Capture the cell that displays the provided text and extract its [x, y] central coordinate. 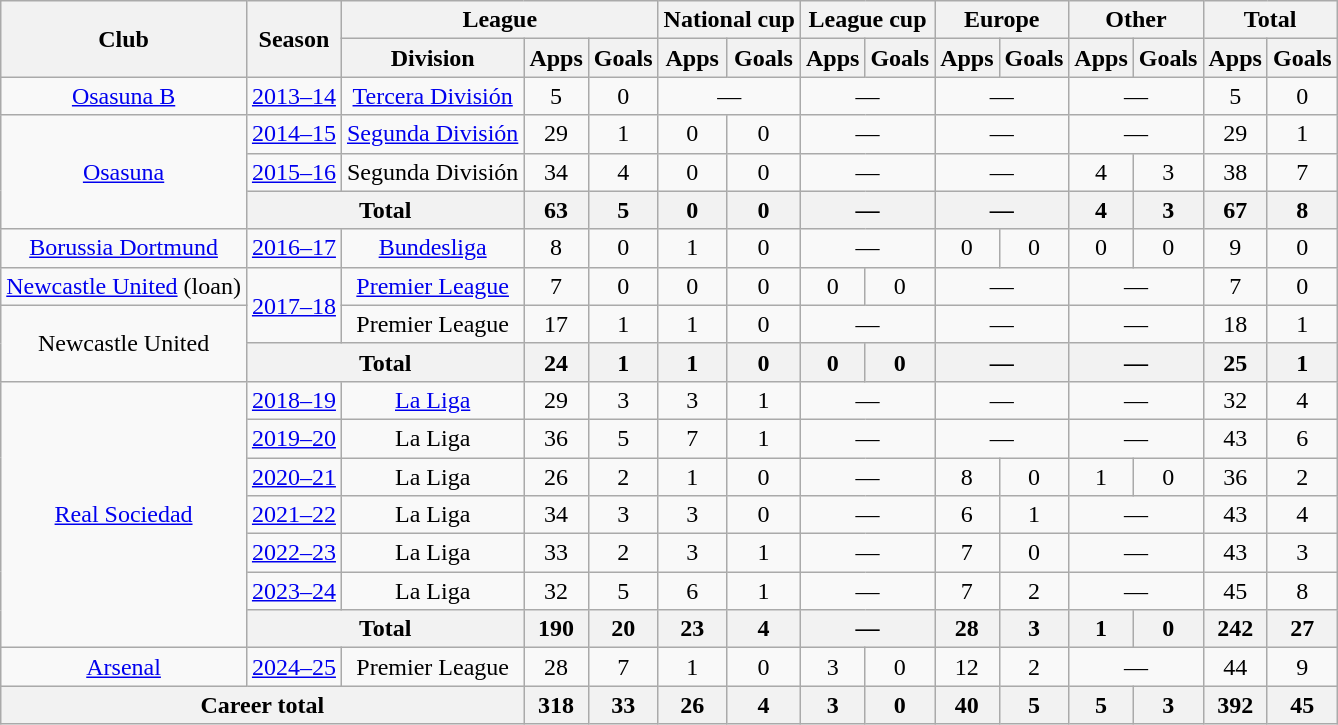
National cup [729, 20]
190 [556, 629]
Tercera División [432, 96]
67 [1235, 210]
20 [623, 629]
2022–23 [294, 553]
27 [1302, 629]
40 [967, 705]
Europe [1002, 20]
2021–22 [294, 515]
2015–16 [294, 172]
Season [294, 39]
63 [556, 210]
23 [692, 629]
Real Sociedad [124, 514]
Arsenal [124, 667]
2014–15 [294, 134]
392 [1235, 705]
Other [1136, 20]
18 [1235, 324]
242 [1235, 629]
2023–24 [294, 591]
12 [967, 667]
Osasuna B [124, 96]
Newcastle United [124, 343]
Borussia Dortmund [124, 248]
Club [124, 39]
2013–14 [294, 96]
2017–18 [294, 305]
17 [556, 324]
2016–17 [294, 248]
League cup [867, 20]
2019–20 [294, 438]
Newcastle United (loan) [124, 286]
Osasuna [124, 172]
Bundesliga [432, 248]
Career total [262, 705]
25 [1235, 362]
318 [556, 705]
2018–19 [294, 400]
2020–21 [294, 477]
2024–25 [294, 667]
Division [432, 58]
League [500, 20]
44 [1235, 667]
38 [1235, 172]
24 [556, 362]
